Locate the cell with the specified text and output its [X, Y] center coordinate. 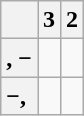
−, [20, 96]
, − [20, 58]
3 [50, 20]
2 [72, 20]
